Determine the [X, Y] coordinate at the center of the cell enclosing the given text.  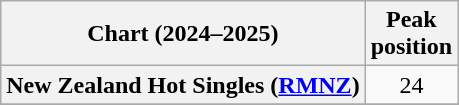
New Zealand Hot Singles (RMNZ) [183, 85]
24 [411, 85]
Peakposition [411, 34]
Chart (2024–2025) [183, 34]
